Output the [x, y] coordinate of the center of the cell containing the given text.  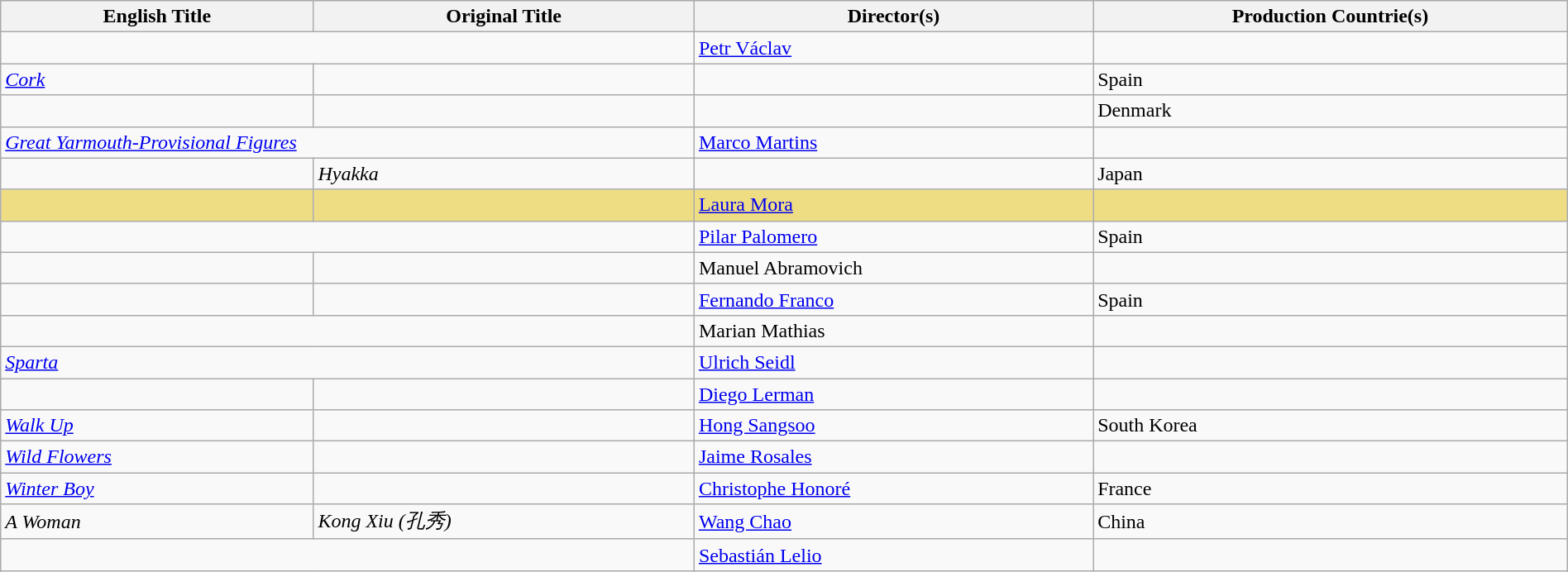
Petr Václav [893, 48]
Sebastián Lelio [893, 555]
Cork [157, 79]
Wild Flowers [157, 457]
Manuel Abramovich [893, 268]
Diego Lerman [893, 394]
Sparta [347, 362]
Jaime Rosales [893, 457]
Japan [1331, 174]
Great Yarmouth-Provisional Figures [347, 142]
Director(s) [893, 17]
Production Countrie(s) [1331, 17]
Fernando Franco [893, 299]
Ulrich Seidl [893, 362]
Walk Up [157, 426]
China [1331, 522]
Wang Chao [893, 522]
Christophe Honoré [893, 489]
South Korea [1331, 426]
English Title [157, 17]
Laura Mora [893, 205]
Hong Sangsoo [893, 426]
Marco Martins [893, 142]
Original Title [504, 17]
Pilar Palomero [893, 236]
A Woman [157, 522]
Marian Mathias [893, 331]
Winter Boy [157, 489]
Hyakka [504, 174]
Denmark [1331, 111]
Kong Xiu (孔秀) [504, 522]
France [1331, 489]
